For the text-containing cell, return its midpoint in [X, Y] coordinate format. 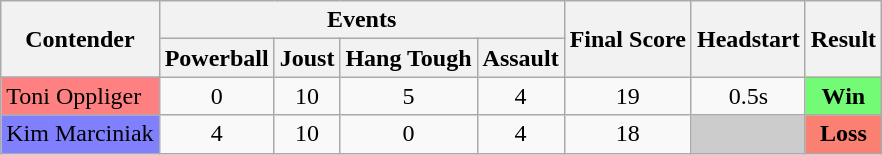
Final Score [628, 39]
Hang Tough [408, 58]
5 [408, 96]
Loss [843, 134]
Events [362, 20]
Win [843, 96]
0.5s [748, 96]
Assault [520, 58]
Powerball [216, 58]
Contender [80, 39]
18 [628, 134]
19 [628, 96]
Kim Marciniak [80, 134]
Toni Oppliger [80, 96]
Result [843, 39]
Joust [307, 58]
Headstart [748, 39]
